Search for the cell housing the specified text and yield its [x, y] center coordinate. 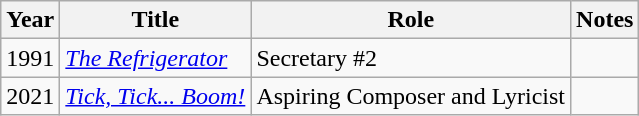
2021 [30, 96]
Title [156, 20]
The Refrigerator [156, 58]
Aspiring Composer and Lyricist [411, 96]
Notes [605, 20]
Secretary #2 [411, 58]
Role [411, 20]
1991 [30, 58]
Tick, Tick... Boom! [156, 96]
Year [30, 20]
